Provide the (X, Y) coordinate of the cell's center where the given text is located.  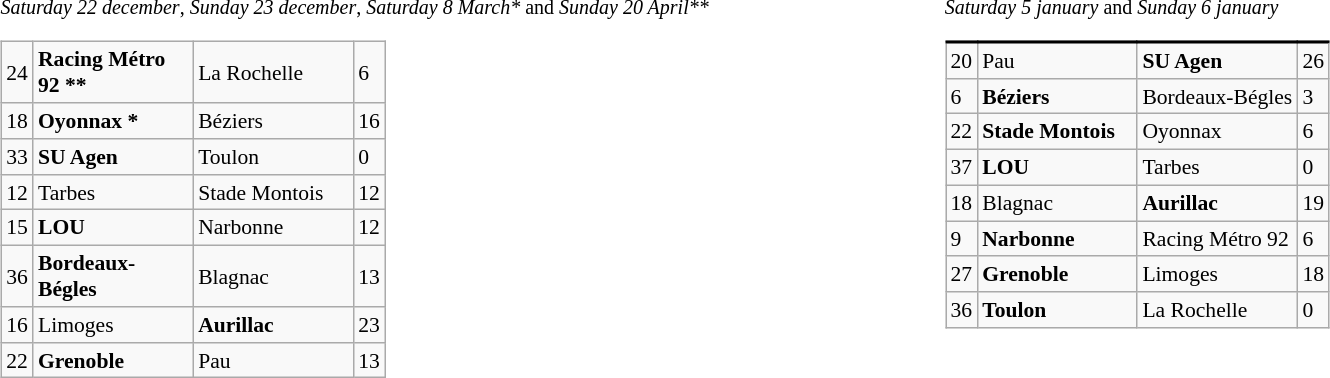
Racing Métro 92 ** (113, 72)
33 (17, 157)
37 (962, 167)
27 (962, 274)
9 (962, 239)
20 (962, 60)
23 (369, 325)
15 (17, 228)
Racing Métro 92 (1217, 239)
3 (1313, 96)
24 (17, 72)
Oyonnax * (113, 121)
26 (1313, 60)
Oyonnax (1217, 132)
19 (1313, 203)
